From the cell containing the given text, extract its center point as (X, Y) coordinate. 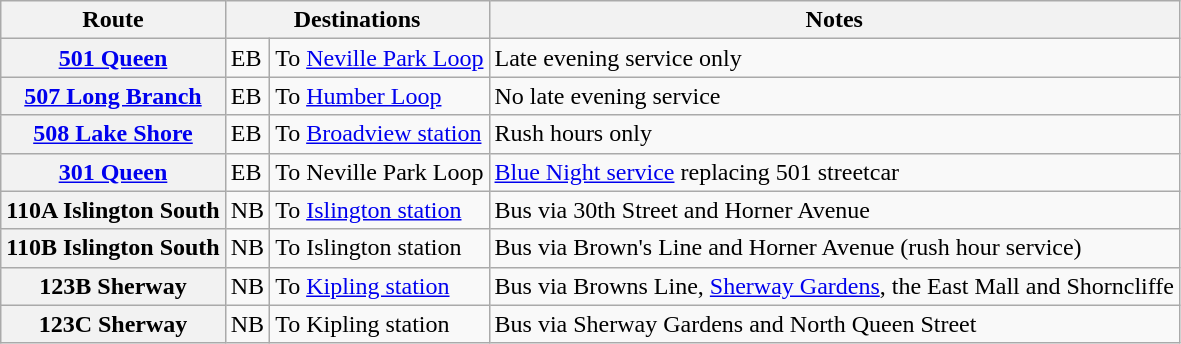
Rush hours only (834, 134)
Bus via Browns Line, Sherway Gardens, the East Mall and Shorncliffe (834, 286)
To Broadview station (380, 134)
110B Islington South (113, 248)
501 Queen (113, 58)
301 Queen (113, 172)
123B Sherway (113, 286)
123C Sherway (113, 324)
Bus via 30th Street and Horner Avenue (834, 210)
508 Lake Shore (113, 134)
Route (113, 20)
Destinations (357, 20)
Blue Night service replacing 501 streetcar (834, 172)
No late evening service (834, 96)
507 Long Branch (113, 96)
110A Islington South (113, 210)
Notes (834, 20)
Late evening service only (834, 58)
To Humber Loop (380, 96)
Bus via Brown's Line and Horner Avenue (rush hour service) (834, 248)
Bus via Sherway Gardens and North Queen Street (834, 324)
